Identify which cell holds the provided text, then report its [X, Y] central coordinate. 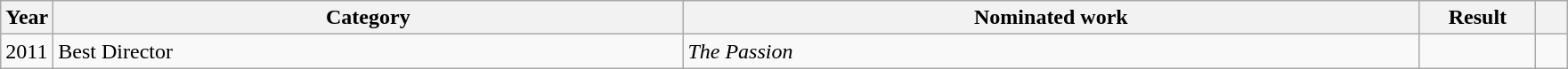
Year [27, 18]
Nominated work [1051, 18]
Result [1478, 18]
2011 [27, 51]
The Passion [1051, 51]
Category [369, 18]
Best Director [369, 51]
